From the cell containing the given text, extract its center point as (x, y) coordinate. 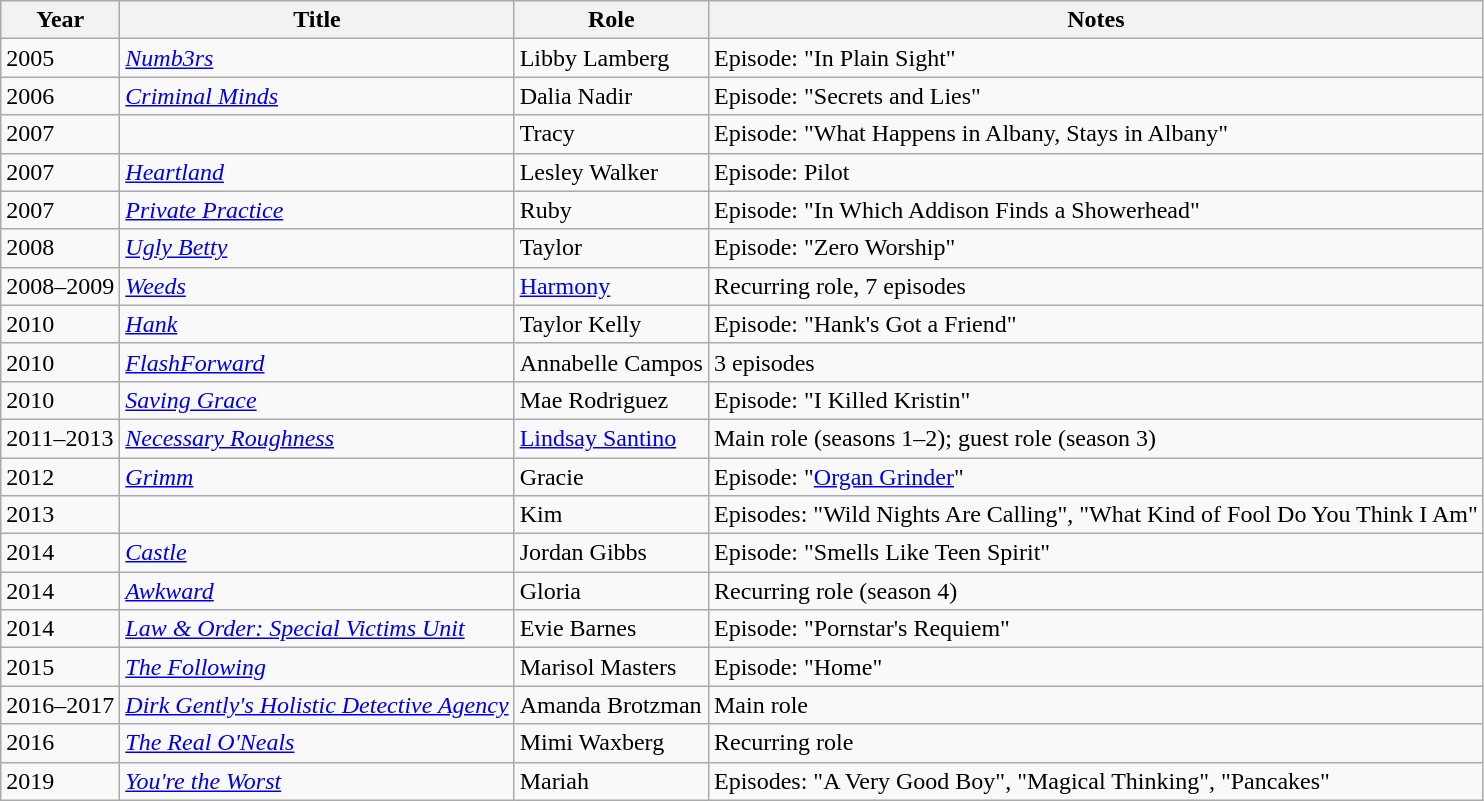
Episode: "I Killed Kristin" (1096, 400)
Ugly Betty (317, 248)
Awkward (317, 591)
Taylor Kelly (611, 324)
Episode: Pilot (1096, 172)
Jordan Gibbs (611, 553)
Episode: "Hank's Got a Friend" (1096, 324)
Role (611, 20)
Episode: "Home" (1096, 667)
2016 (60, 743)
Gloria (611, 591)
Episode: "Smells Like Teen Spirit" (1096, 553)
2015 (60, 667)
Amanda Brotzman (611, 705)
Episode: "Pornstar's Requiem" (1096, 629)
Lesley Walker (611, 172)
Episode: "In Which Addison Finds a Showerhead" (1096, 210)
Recurring role, 7 episodes (1096, 286)
Tracy (611, 134)
Harmony (611, 286)
Numb3rs (317, 58)
Heartland (317, 172)
Ruby (611, 210)
Mariah (611, 781)
Saving Grace (317, 400)
Law & Order: Special Victims Unit (317, 629)
2008 (60, 248)
Libby Lamberg (611, 58)
Grimm (317, 477)
Lindsay Santino (611, 438)
The Real O'Neals (317, 743)
Title (317, 20)
Kim (611, 515)
2019 (60, 781)
Private Practice (317, 210)
Criminal Minds (317, 96)
Main role (1096, 705)
You're the Worst (317, 781)
Episode: "In Plain Sight" (1096, 58)
Gracie (611, 477)
Episode: "Secrets and Lies" (1096, 96)
2016–2017 (60, 705)
Evie Barnes (611, 629)
Castle (317, 553)
Recurring role (1096, 743)
Dalia Nadir (611, 96)
Episode: "Organ Grinder" (1096, 477)
Episodes: "A Very Good Boy", "Magical Thinking", "Pancakes" (1096, 781)
Episodes: "Wild Nights Are Calling", "What Kind of Fool Do You Think I Am" (1096, 515)
Year (60, 20)
2008–2009 (60, 286)
Marisol Masters (611, 667)
Annabelle Campos (611, 362)
3 episodes (1096, 362)
2011–2013 (60, 438)
Weeds (317, 286)
2012 (60, 477)
Notes (1096, 20)
Necessary Roughness (317, 438)
2013 (60, 515)
The Following (317, 667)
Mimi Waxberg (611, 743)
Recurring role (season 4) (1096, 591)
Main role (seasons 1–2); guest role (season 3) (1096, 438)
Taylor (611, 248)
Episode: "Zero Worship" (1096, 248)
Mae Rodriguez (611, 400)
FlashForward (317, 362)
Hank (317, 324)
2005 (60, 58)
2006 (60, 96)
Dirk Gently's Holistic Detective Agency (317, 705)
Episode: "What Happens in Albany, Stays in Albany" (1096, 134)
